Return the (x, y) coordinate for the center point of the cell that contains the specified text.  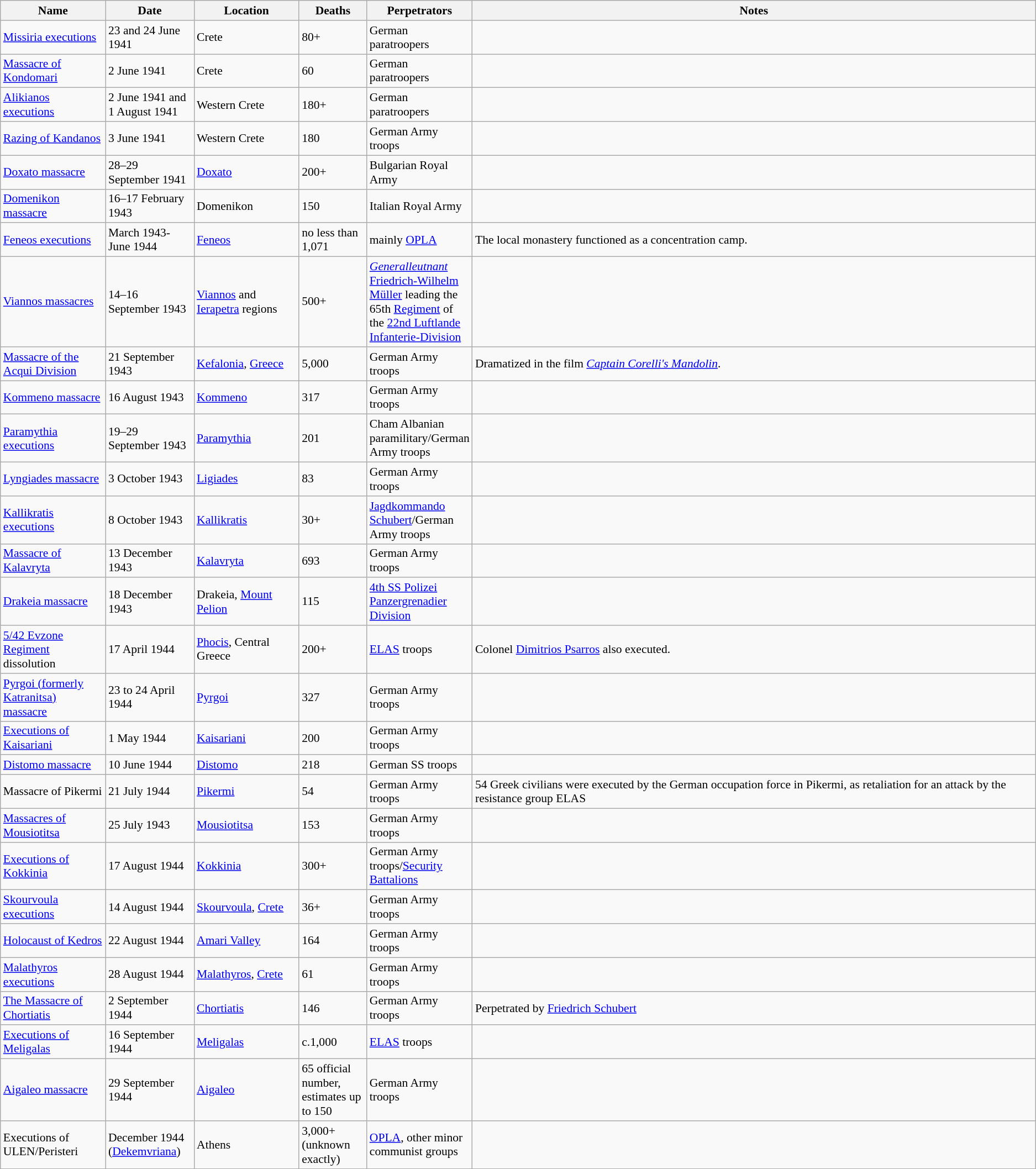
60 (333, 71)
Pyrgoi (formerly Katranitsa) massacre (53, 697)
Paramythia executions (53, 439)
Aigaleo (246, 1090)
March 1943-June 1944 (150, 240)
Generalleutnant Friedrich-Wilhelm Müller leading the 65th Regiment of the 22nd Luftlande Infanterie-Division (420, 302)
Viannos massacres (53, 302)
8 October 1943 (150, 520)
Holocaust of Kedros (53, 940)
1 May 1944 (150, 738)
Kalavryta (246, 560)
2 September 1944 (150, 1008)
Chortiatis (246, 1008)
Massacres of Mousiotitsa (53, 825)
500+ (333, 302)
Pyrgoi (246, 697)
Kokkinia (246, 866)
14 August 1944 (150, 907)
Phocis, Central Greece (246, 650)
10 June 1944 (150, 765)
25 July 1943 (150, 825)
Domenikon (246, 206)
Domenikon massacre (53, 206)
no less than 1,071 (333, 240)
Lyngiades massacre (53, 480)
Distomo massacre (53, 765)
Cham Albanian paramilitary/German Army troops (420, 439)
Name (53, 10)
Distomo (246, 765)
Razing of Kandanos (53, 138)
Pikermi (246, 791)
5,000 (333, 364)
Executions of ULEN/Peristeri (53, 1145)
54 (333, 791)
Executions of Meligalas (53, 1042)
146 (333, 1008)
The Massacre of Chortiatis (53, 1008)
Kallikratis (246, 520)
December 1944 (Dekemvriana) (150, 1145)
Dramatized in the film Captain Corelli's Mandolin. (754, 364)
Drakeia massacre (53, 602)
Kommeno (246, 398)
Kefalonia, Greece (246, 364)
115 (333, 602)
Kaisariani (246, 738)
Executions of Kokkinia (53, 866)
300+ (333, 866)
Skourvoula, Crete (246, 907)
19–29 September 1943 (150, 439)
327 (333, 697)
Paramythia (246, 439)
61 (333, 975)
Perpetrators (420, 10)
German Army troops/Security Battalions (420, 866)
65 official number, estimates up to 150 (333, 1090)
Kommeno massacre (53, 398)
Colonel Dimitrios Psarros also executed. (754, 650)
17 August 1944 (150, 866)
Massacre of Pikermi (53, 791)
3,000+ (unknown exactly) (333, 1145)
28 August 1944 (150, 975)
21 July 1944 (150, 791)
693 (333, 560)
Feneos (246, 240)
18 December 1943 (150, 602)
13 December 1943 (150, 560)
Feneos executions (53, 240)
30+ (333, 520)
3 October 1943 (150, 480)
54 Greek civilians were executed by the German occupation force in Pikermi, as retaliation for an attack by the resistance group ELAS (754, 791)
Malathyros, Crete (246, 975)
Executions of Kaisariani (53, 738)
3 June 1941 (150, 138)
Meligalas (246, 1042)
Viannos and Ierapetra regions (246, 302)
17 April 1944 (150, 650)
Jagdkommando Schubert/German Army troops (420, 520)
2 June 1941 (150, 71)
mainly OPLA (420, 240)
Massacre of the Acqui Division (53, 364)
23 and 24 June 1941 (150, 38)
14–16 September 1943 (150, 302)
Drakeia, Mount Pelion (246, 602)
Perpetrated by Friedrich Schubert (754, 1008)
218 (333, 765)
200 (333, 738)
Mousiotitsa (246, 825)
317 (333, 398)
164 (333, 940)
153 (333, 825)
Location (246, 10)
4th SS Polizei Panzergrenadier Division (420, 602)
Malathyros executions (53, 975)
180+ (333, 105)
Doxato massacre (53, 172)
5/42 Evzone Regiment dissolution (53, 650)
16 September 1944 (150, 1042)
Massacre of Kalavryta (53, 560)
Deaths (333, 10)
Alikianos executions (53, 105)
29 September 1944 (150, 1090)
16 August 1943 (150, 398)
Missiria executions (53, 38)
Amari Valley (246, 940)
Ligiades (246, 480)
Aigaleo massacre (53, 1090)
21 September 1943 (150, 364)
Kallikratis executions (53, 520)
150 (333, 206)
23 to 24 April 1944 (150, 697)
201 (333, 439)
Massacre of Kondomari (53, 71)
Notes (754, 10)
Italian Royal Army (420, 206)
Date (150, 10)
36+ (333, 907)
The local monastery functioned as a concentration camp. (754, 240)
83 (333, 480)
22 August 1944 (150, 940)
OPLA, other minor communist groups (420, 1145)
Skourvoula executions (53, 907)
Athens (246, 1145)
German SS troops (420, 765)
80+ (333, 38)
180 (333, 138)
Bulgarian Royal Army (420, 172)
28–29 September 1941 (150, 172)
c.1,000 (333, 1042)
16–17 February 1943 (150, 206)
Doxato (246, 172)
2 June 1941 and 1 August 1941 (150, 105)
